Scan for the cell matching the given text and deliver its (x, y) coordinate at center. 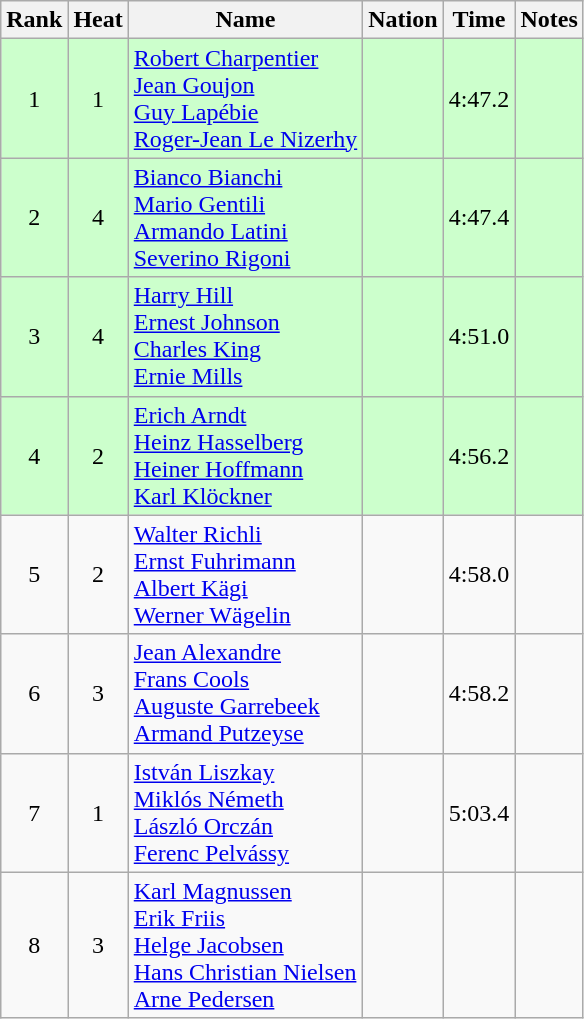
Notes (549, 20)
Harry HillErnest JohnsonCharles KingErnie Mills (245, 336)
6 (34, 694)
Name (245, 20)
Jean AlexandreFrans CoolsAuguste GarrebeekArmand Putzeyse (245, 694)
Erich ArndtHeinz HasselbergHeiner HoffmannKarl Klöckner (245, 456)
István LiszkayMiklós NémethLászló OrczánFerenc Pelvássy (245, 812)
Walter RichliErnst FuhrimannAlbert KägiWerner Wägelin (245, 574)
7 (34, 812)
Bianco BianchiMario GentiliArmando LatiniSeverino Rigoni (245, 218)
8 (34, 945)
4:47.4 (479, 218)
Nation (403, 20)
4:58.0 (479, 574)
Rank (34, 20)
Karl MagnussenErik FriisHelge JacobsenHans Christian NielsenArne Pedersen (245, 945)
5 (34, 574)
Time (479, 20)
4:56.2 (479, 456)
5:03.4 (479, 812)
4:51.0 (479, 336)
4:58.2 (479, 694)
4:47.2 (479, 98)
Heat (98, 20)
Robert CharpentierJean GoujonGuy LapébieRoger-Jean Le Nizerhy (245, 98)
